Extract the (X, Y) coordinate from the center of the cell holding the provided text.  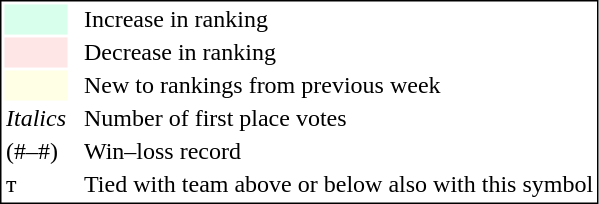
Number of first place votes (338, 119)
New to rankings from previous week (338, 85)
Tied with team above or below also with this symbol (338, 185)
Win–loss record (338, 151)
Italics (36, 119)
т (36, 185)
(#–#) (36, 151)
Increase in ranking (338, 19)
Decrease in ranking (338, 53)
